Identify which cell holds the provided text, then report its [X, Y] central coordinate. 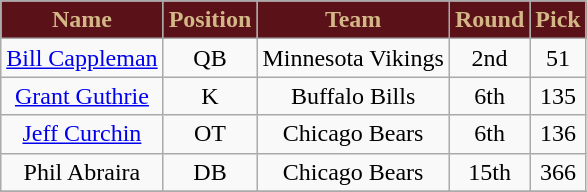
Team [354, 20]
366 [558, 172]
DB [210, 172]
Grant Guthrie [82, 96]
Round [489, 20]
Minnesota Vikings [354, 58]
15th [489, 172]
Bill Cappleman [82, 58]
Jeff Curchin [82, 134]
136 [558, 134]
K [210, 96]
QB [210, 58]
51 [558, 58]
OT [210, 134]
Buffalo Bills [354, 96]
Position [210, 20]
Pick [558, 20]
2nd [489, 58]
Phil Abraira [82, 172]
135 [558, 96]
Name [82, 20]
